Scan for the cell matching the given text and deliver its (x, y) coordinate at center. 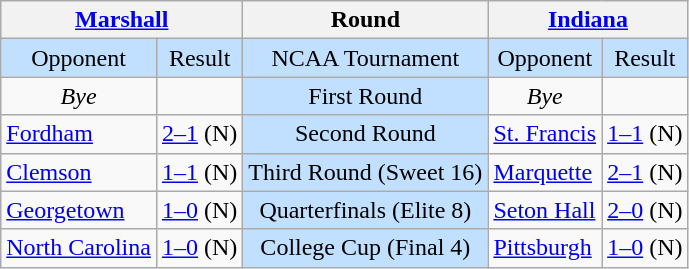
Pittsburgh (545, 248)
Third Round (Sweet 16) (366, 172)
North Carolina (79, 248)
Indiana (588, 20)
NCAA Tournament (366, 58)
2–0 (N) (645, 210)
Marquette (545, 172)
Seton Hall (545, 210)
St. Francis (545, 134)
College Cup (Final 4) (366, 248)
Fordham (79, 134)
Quarterfinals (Elite 8) (366, 210)
First Round (366, 96)
Round (366, 20)
Georgetown (79, 210)
Clemson (79, 172)
Marshall (122, 20)
Second Round (366, 134)
